Locate the cell with the specified text and output its (X, Y) center coordinate. 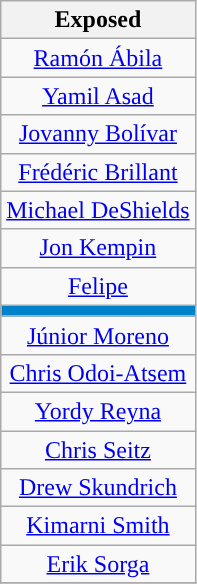
Jon Kempin (98, 248)
Exposed (98, 20)
Chris Odoi-Atsem (98, 373)
Kimarni Smith (98, 526)
Yordy Reyna (98, 411)
Frédéric Brillant (98, 172)
Chris Seitz (98, 449)
Felipe (98, 286)
Erik Sorga (98, 564)
Drew Skundrich (98, 488)
Ramón Ábila (98, 58)
Yamil Asad (98, 96)
Michael DeShields (98, 210)
Jovanny Bolívar (98, 134)
Júnior Moreno (98, 335)
